Find where the given text appears and provide that cell's center as (X, Y) coordinate. 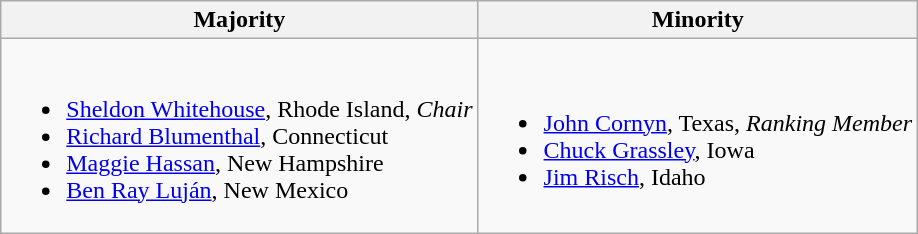
Sheldon Whitehouse, Rhode Island, ChairRichard Blumenthal, ConnecticutMaggie Hassan, New HampshireBen Ray Luján, New Mexico (240, 136)
Minority (698, 20)
Majority (240, 20)
John Cornyn, Texas, Ranking MemberChuck Grassley, IowaJim Risch, Idaho (698, 136)
